Provide the (X, Y) coordinate of the cell's center where the given text is located.  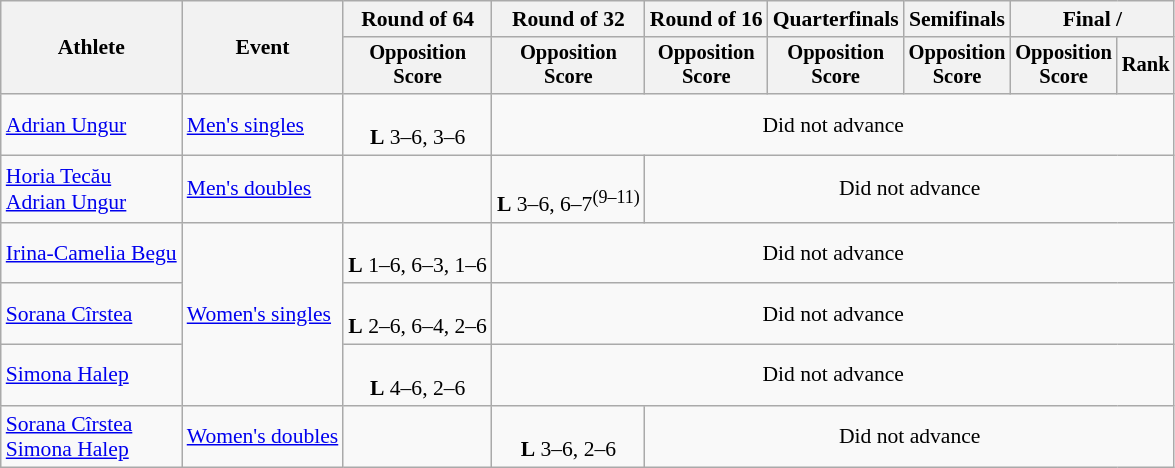
Simona Halep (92, 376)
L 1–6, 6–3, 1–6 (418, 252)
Round of 64 (418, 19)
L 2–6, 6–4, 2–6 (418, 314)
Rank (1146, 66)
Women's doubles (263, 436)
Athlete (92, 48)
L 3–6, 6–7(9–11) (568, 190)
Irina-Camelia Begu (92, 252)
Semifinals (958, 19)
Men's doubles (263, 190)
Event (263, 48)
Horia TecăuAdrian Ungur (92, 190)
Round of 32 (568, 19)
L 3–6, 3–6 (418, 124)
Adrian Ungur (92, 124)
L 3–6, 2–6 (568, 436)
L 4–6, 2–6 (418, 376)
Round of 16 (706, 19)
Final / (1092, 19)
Sorana CîrsteaSimona Halep (92, 436)
Quarterfinals (836, 19)
Women's singles (263, 314)
Men's singles (263, 124)
Sorana Cîrstea (92, 314)
